Scan for the cell matching the given text and deliver its [x, y] coordinate at center. 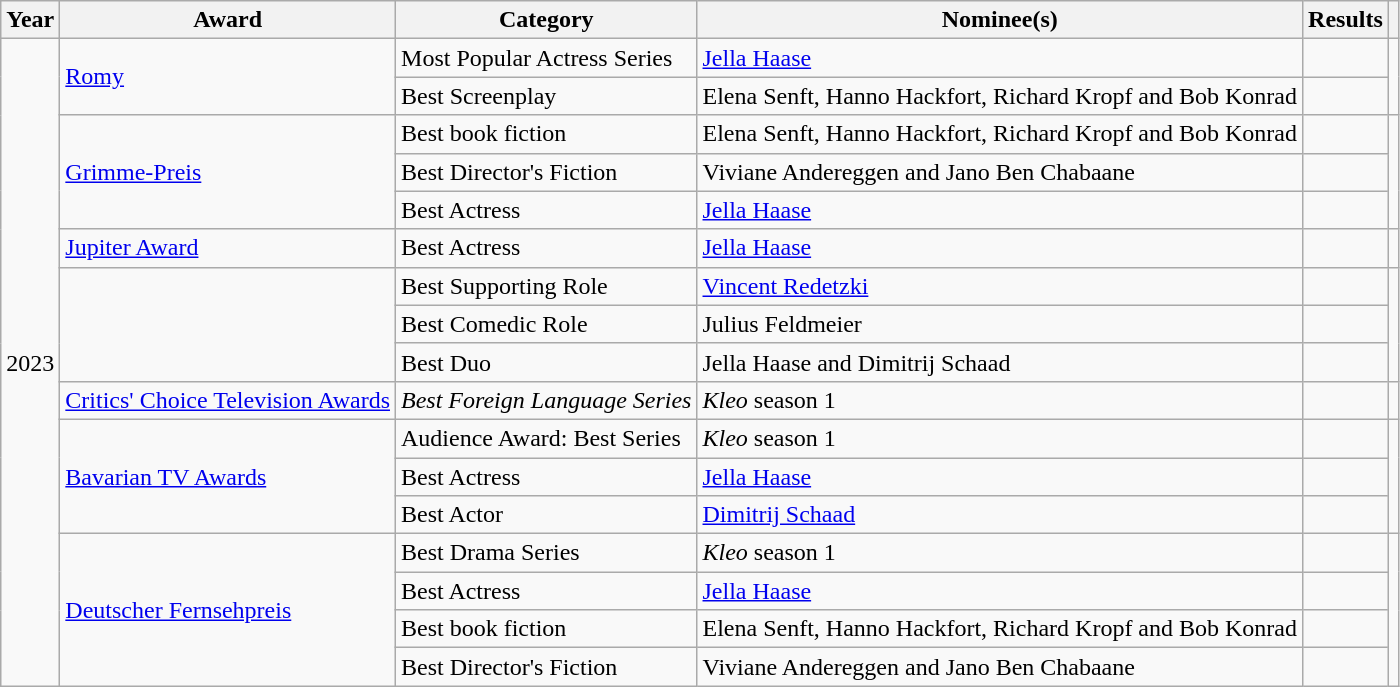
Best Supporting Role [546, 286]
Year [30, 20]
Award [228, 20]
Best Screenplay [546, 96]
Results [1346, 20]
Jella Haase and Dimitrij Schaad [1000, 362]
Best Duo [546, 362]
Most Popular Actress Series [546, 58]
Julius Feldmeier [1000, 324]
Best Comedic Role [546, 324]
Audience Award: Best Series [546, 438]
Deutscher Fernsehpreis [228, 610]
Nominee(s) [1000, 20]
Vincent Redetzki [1000, 286]
Critics' Choice Television Awards [228, 400]
Grimme-Preis [228, 172]
Best Actor [546, 515]
2023 [30, 362]
Bavarian TV Awards [228, 476]
Romy [228, 77]
Category [546, 20]
Best Drama Series [546, 553]
Jupiter Award [228, 248]
Best Foreign Language Series [546, 400]
Dimitrij Schaad [1000, 515]
